Return the (x, y) coordinate for the center point of the cell that contains the specified text.  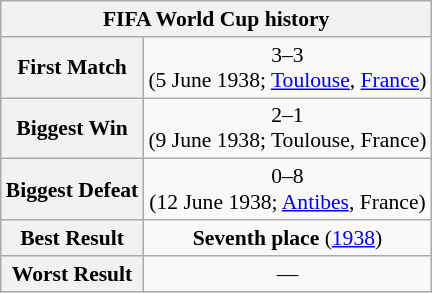
First Match (72, 68)
0–8 (12 June 1938; Antibes, France) (287, 190)
— (287, 274)
Biggest Defeat (72, 190)
FIFA World Cup history (216, 19)
Worst Result (72, 274)
Seventh place (1938) (287, 238)
Biggest Win (72, 128)
Best Result (72, 238)
2–1 (9 June 1938; Toulouse, France) (287, 128)
3–3 (5 June 1938; Toulouse, France) (287, 68)
